Identify which cell holds the provided text, then report its [x, y] central coordinate. 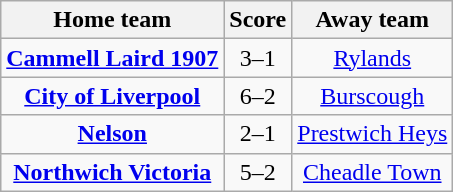
6–2 [258, 96]
2–1 [258, 134]
Home team [112, 20]
Northwich Victoria [112, 172]
Cammell Laird 1907 [112, 58]
5–2 [258, 172]
3–1 [258, 58]
Cheadle Town [372, 172]
Away team [372, 20]
Burscough [372, 96]
Nelson [112, 134]
Prestwich Heys [372, 134]
Rylands [372, 58]
City of Liverpool [112, 96]
Score [258, 20]
